Find where the given text appears and provide that cell's center as (X, Y) coordinate. 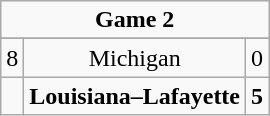
0 (258, 58)
Michigan (135, 58)
Louisiana–Lafayette (135, 96)
5 (258, 96)
8 (12, 58)
Game 2 (135, 20)
